Return (x, y) of the center of cell containing provided text 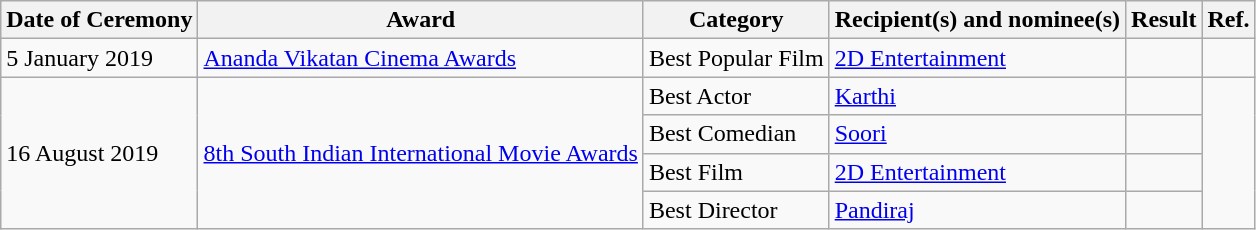
Best Film (736, 172)
Recipient(s) and nominee(s) (977, 20)
Category (736, 20)
Karthi (977, 96)
Best Comedian (736, 134)
Result (1164, 20)
Ref. (1228, 20)
Soori (977, 134)
16 August 2019 (100, 153)
Best Popular Film (736, 58)
Best Director (736, 210)
8th South Indian International Movie Awards (420, 153)
Best Actor (736, 96)
Ananda Vikatan Cinema Awards (420, 58)
Award (420, 20)
Date of Ceremony (100, 20)
Pandiraj (977, 210)
5 January 2019 (100, 58)
